Return the (X, Y) coordinate for the center point of the cell that contains the specified text.  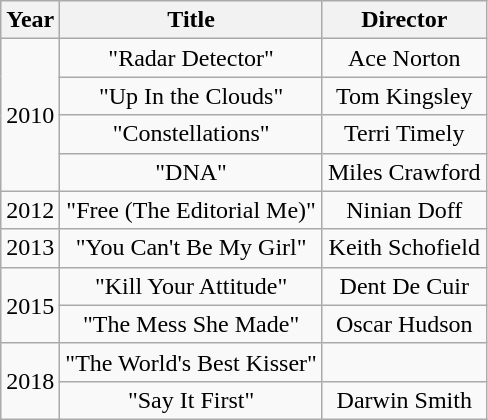
2010 (30, 115)
2018 (30, 381)
2015 (30, 305)
Tom Kingsley (404, 96)
2013 (30, 248)
Keith Schofield (404, 248)
"The World's Best Kisser" (192, 362)
"Radar Detector" (192, 58)
"Constellations" (192, 134)
Ace Norton (404, 58)
"Say It First" (192, 400)
Miles Crawford (404, 172)
"Free (The Editorial Me)" (192, 210)
"DNA" (192, 172)
Title (192, 20)
Dent De Cuir (404, 286)
"Kill Your Attitude" (192, 286)
Year (30, 20)
Darwin Smith (404, 400)
Director (404, 20)
2012 (30, 210)
"Up In the Clouds" (192, 96)
"You Can't Be My Girl" (192, 248)
Terri Timely (404, 134)
Oscar Hudson (404, 324)
"The Mess She Made" (192, 324)
Ninian Doff (404, 210)
